Find where the given text appears and provide that cell's center as [X, Y] coordinate. 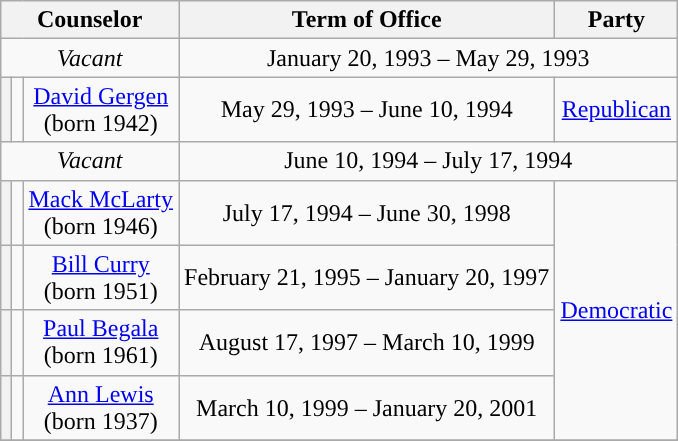
Term of Office [367, 20]
Party [616, 20]
July 17, 1994 – June 30, 1998 [367, 212]
January 20, 1993 – May 29, 1993 [428, 58]
Mack McLarty(born 1946) [101, 212]
May 29, 1993 – June 10, 1994 [367, 110]
August 17, 1997 – March 10, 1999 [367, 342]
February 21, 1995 – January 20, 1997 [367, 278]
March 10, 1999 – January 20, 2001 [367, 408]
Paul Begala(born 1961) [101, 342]
Bill Curry(born 1951) [101, 278]
Republican [616, 110]
David Gergen(born 1942) [101, 110]
Counselor [90, 20]
Democratic [616, 310]
June 10, 1994 – July 17, 1994 [428, 161]
Ann Lewis(born 1937) [101, 408]
